Determine the (x, y) coordinate at the center of the cell enclosing the given text.  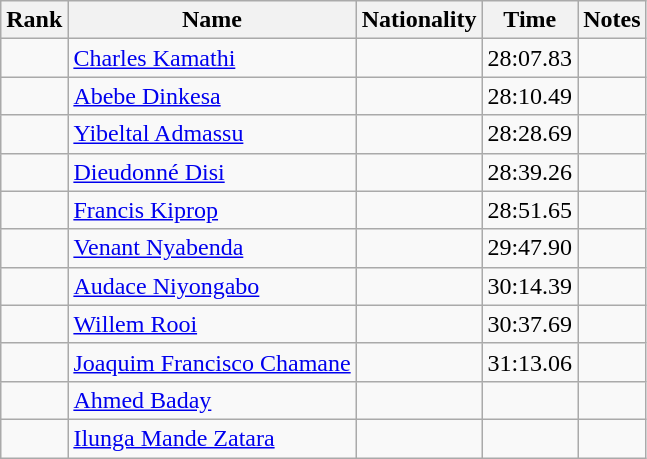
30:14.39 (530, 286)
Time (530, 20)
Rank (34, 20)
Joaquim Francisco Chamane (212, 362)
Abebe Dinkesa (212, 96)
Charles Kamathi (212, 58)
Nationality (419, 20)
29:47.90 (530, 248)
Willem Rooi (212, 324)
Ahmed Baday (212, 400)
Ilunga Mande Zatara (212, 438)
28:51.65 (530, 210)
Name (212, 20)
28:10.49 (530, 96)
31:13.06 (530, 362)
Yibeltal Admassu (212, 134)
30:37.69 (530, 324)
Francis Kiprop (212, 210)
28:28.69 (530, 134)
Venant Nyabenda (212, 248)
28:07.83 (530, 58)
Notes (612, 20)
Audace Niyongabo (212, 286)
28:39.26 (530, 172)
Dieudonné Disi (212, 172)
